Output the (X, Y) coordinate of the center of the cell containing the given text.  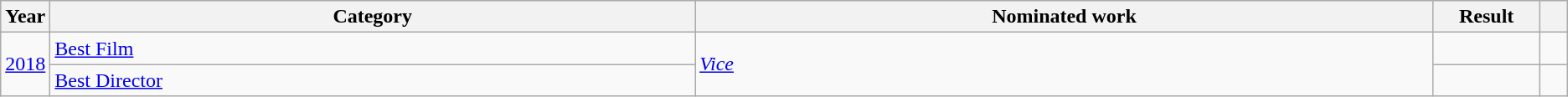
2018 (25, 64)
Result (1486, 17)
Category (373, 17)
Year (25, 17)
Best Film (373, 48)
Best Director (373, 80)
Vice (1065, 64)
Nominated work (1065, 17)
